Extract the [x, y] coordinate from the center of the cell holding the provided text.  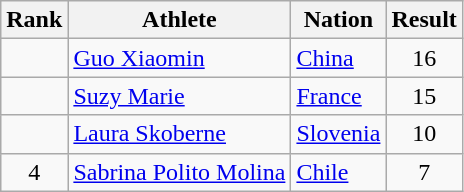
Result [424, 20]
Guo Xiaomin [180, 58]
China [338, 58]
15 [424, 96]
Sabrina Polito Molina [180, 172]
10 [424, 134]
Laura Skoberne [180, 134]
Chile [338, 172]
16 [424, 58]
Slovenia [338, 134]
Suzy Marie [180, 96]
Nation [338, 20]
Athlete [180, 20]
France [338, 96]
4 [34, 172]
Rank [34, 20]
7 [424, 172]
